Determine the [X, Y] coordinate at the center of the cell enclosing the given text.  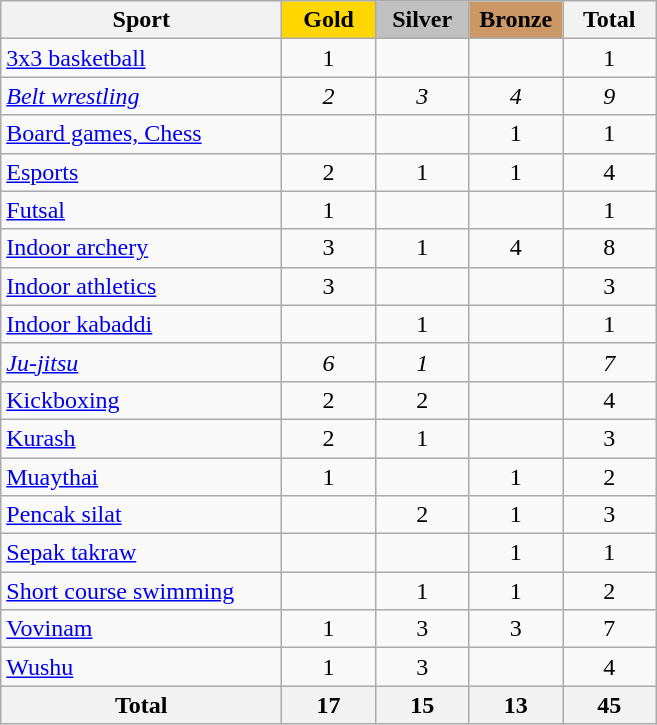
Esports [142, 172]
Sepak takraw [142, 553]
Indoor kabaddi [142, 324]
8 [609, 248]
Short course swimming [142, 591]
Muaythai [142, 477]
Sport [142, 20]
Kickboxing [142, 400]
9 [609, 96]
Pencak silat [142, 515]
Wushu [142, 667]
Indoor archery [142, 248]
17 [329, 705]
13 [516, 705]
Board games, Chess [142, 134]
45 [609, 705]
15 [422, 705]
Ju-jitsu [142, 362]
Indoor athletics [142, 286]
3x3 basketball [142, 58]
Gold [329, 20]
Vovinam [142, 629]
Futsal [142, 210]
Silver [422, 20]
Belt wrestling [142, 96]
Kurash [142, 438]
Bronze [516, 20]
6 [329, 362]
